Locate the cell with the specified text and output its (x, y) center coordinate. 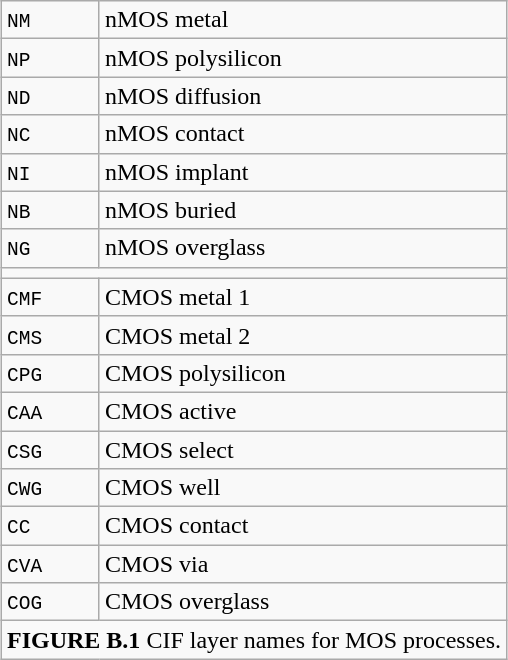
nMOS overglass (302, 248)
CMOS metal 2 (302, 335)
CAA (50, 411)
CMS (50, 335)
NI (50, 172)
CSG (50, 449)
nMOS contact (302, 134)
CMOS select (302, 449)
CMOS active (302, 411)
CMOS polysilicon (302, 373)
NM (50, 20)
CMOS metal 1 (302, 297)
nMOS polysilicon (302, 58)
CMOS via (302, 564)
NC (50, 134)
COG (50, 602)
CC (50, 526)
NP (50, 58)
CWG (50, 488)
nMOS diffusion (302, 96)
CMF (50, 297)
NG (50, 248)
nMOS buried (302, 210)
FIGURE B.1 CIF layer names for MOS processes. (254, 640)
CMOS overglass (302, 602)
nMOS implant (302, 172)
nMOS metal (302, 20)
CVA (50, 564)
NB (50, 210)
CMOS well (302, 488)
CMOS contact (302, 526)
ND (50, 96)
CPG (50, 373)
